Pinpoint the cell where the given text exists, returning its [X, Y] midpoint coordinate. 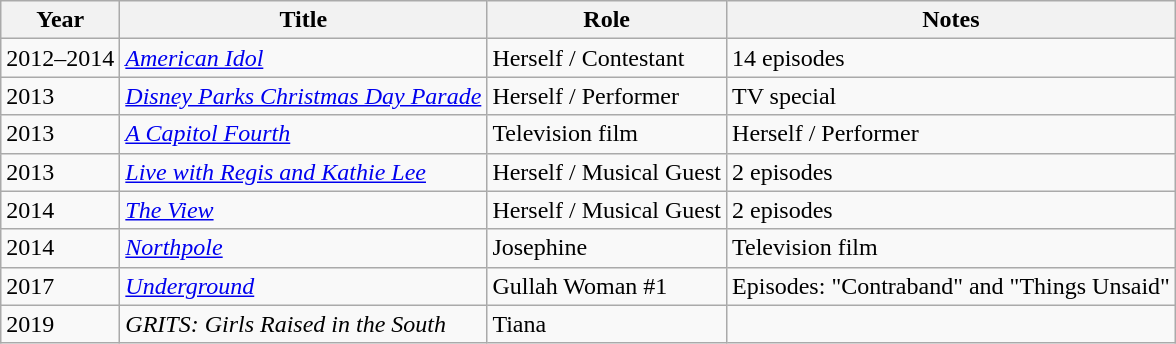
14 episodes [952, 58]
Northpole [304, 248]
The View [304, 210]
Underground [304, 286]
TV special [952, 96]
Disney Parks Christmas Day Parade [304, 96]
Live with Regis and Kathie Lee [304, 172]
Tiana [607, 324]
American Idol [304, 58]
Title [304, 20]
Josephine [607, 248]
Herself / Contestant [607, 58]
Notes [952, 20]
Episodes: "Contraband" and "Things Unsaid" [952, 286]
Year [60, 20]
2012–2014 [60, 58]
2019 [60, 324]
Role [607, 20]
2017 [60, 286]
GRITS: Girls Raised in the South [304, 324]
A Capitol Fourth [304, 134]
Gullah Woman #1 [607, 286]
